Locate the cell with the specified text and output its (x, y) center coordinate. 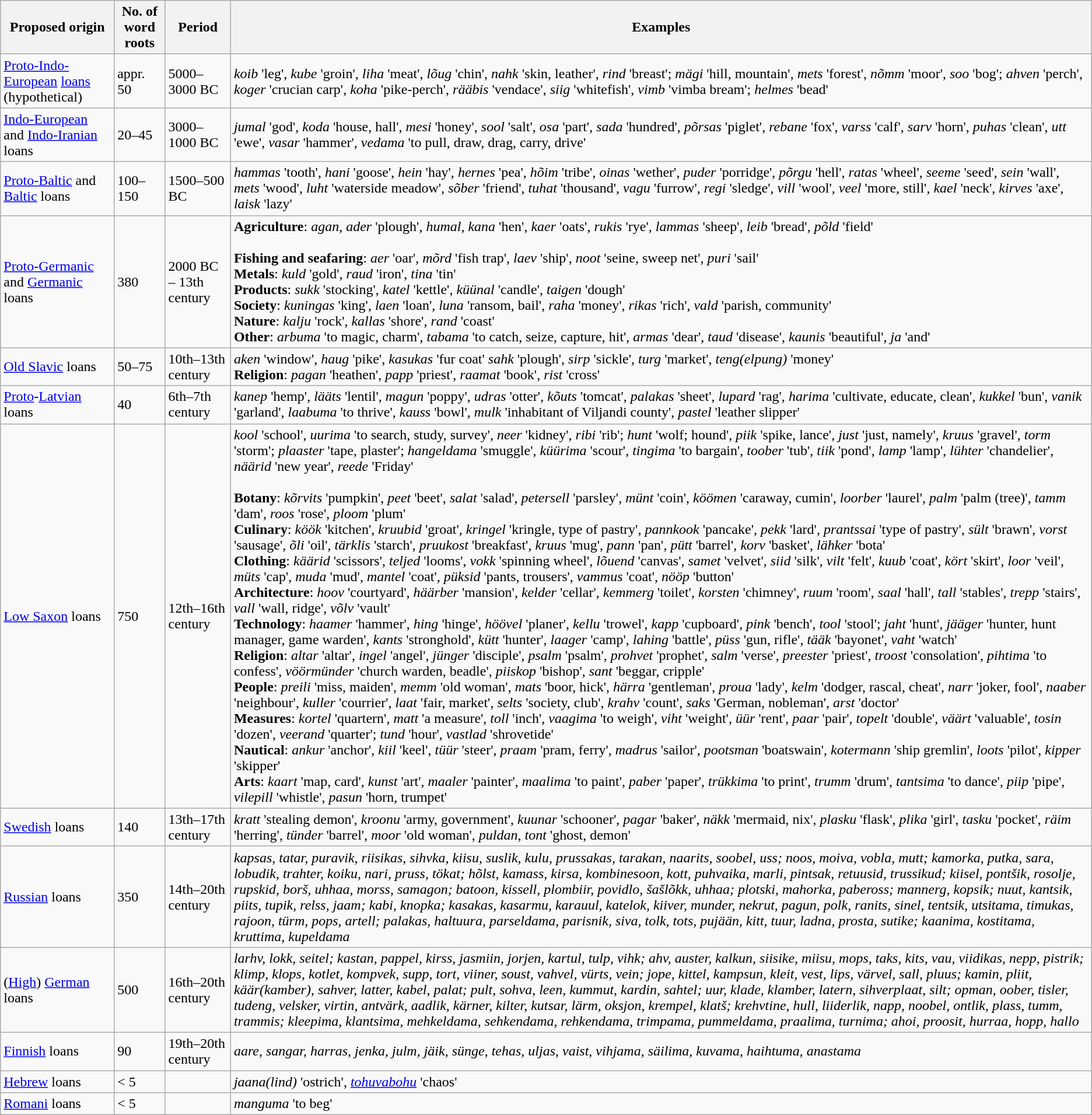
3000–1000 BC (198, 135)
1500–500 BC (198, 188)
Russian loans (57, 896)
2000 BC – 13th century (198, 281)
Period (198, 27)
14th–20th century (198, 896)
20–45 (140, 135)
Romani loans (57, 1104)
350 (140, 896)
40 (140, 405)
Indo-European and Indo-Iranian loans (57, 135)
Proto-Germanic and Germanic loans (57, 281)
Proposed origin (57, 27)
aare, sangar, harras, jenka, julm, jäik, sünge, tehas, uljas, vaist, vihjama, säilima, kuvama, haihtuma, anastama (661, 1051)
Proto-Latvian loans (57, 405)
Swedish loans (57, 827)
16th–20th century (198, 990)
750 (140, 616)
Examples (661, 27)
12th–16th century (198, 616)
5000–3000 BC (198, 81)
380 (140, 281)
Finnish loans (57, 1051)
(High) German loans (57, 990)
500 (140, 990)
Low Saxon loans (57, 616)
10th–13th century (198, 366)
Old Slavic loans (57, 366)
No. of word roots (140, 27)
19th–20th century (198, 1051)
6th–7th century (198, 405)
Hebrew loans (57, 1081)
Proto-Baltic and Baltic loans (57, 188)
manguma 'to beg' (661, 1104)
jaana(lind) 'ostrich', tohuvabohu 'chaos' (661, 1081)
90 (140, 1051)
50–75 (140, 366)
13th–17th century (198, 827)
Proto-Indo-European loans (hypothetical) (57, 81)
100–150 (140, 188)
appr. 50 (140, 81)
140 (140, 827)
